Capture the cell that displays the provided text and extract its [x, y] central coordinate. 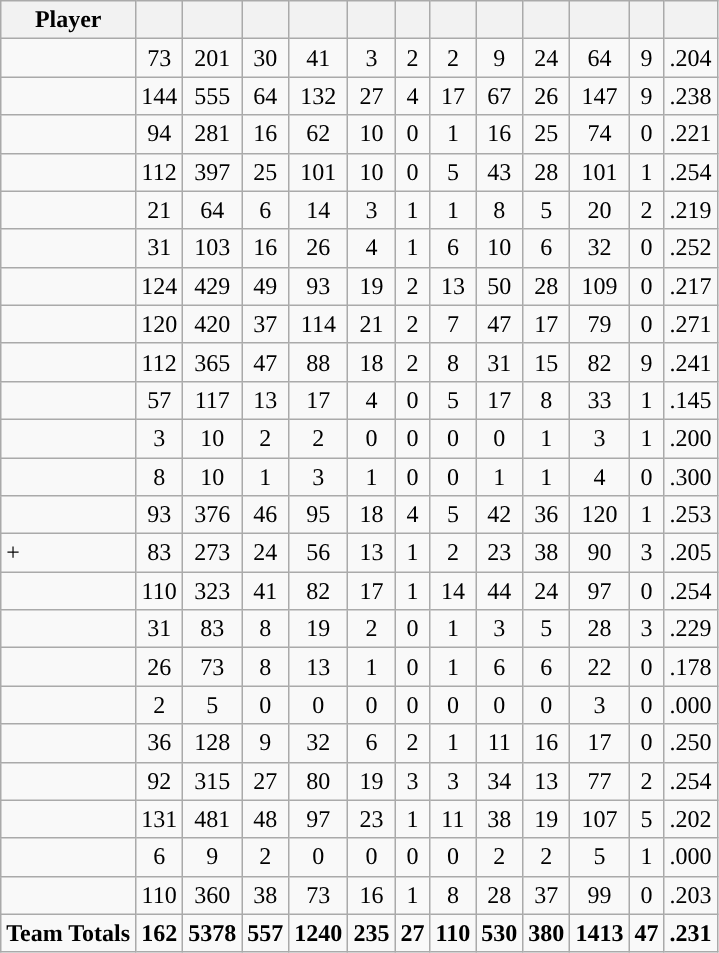
22 [600, 667]
.229 [690, 629]
376 [212, 515]
62 [318, 134]
365 [212, 362]
.252 [690, 248]
44 [500, 591]
315 [212, 781]
Player [68, 20]
94 [160, 134]
131 [160, 819]
Team Totals [68, 933]
557 [266, 933]
20 [600, 210]
481 [212, 819]
46 [266, 515]
1413 [600, 933]
555 [212, 96]
124 [160, 286]
.231 [690, 933]
.253 [690, 515]
.219 [690, 210]
74 [600, 134]
48 [266, 819]
.204 [690, 58]
380 [546, 933]
281 [212, 134]
80 [318, 781]
79 [600, 324]
107 [600, 819]
235 [372, 933]
132 [318, 96]
49 [266, 286]
420 [212, 324]
.202 [690, 819]
162 [160, 933]
88 [318, 362]
7 [453, 324]
128 [212, 743]
429 [212, 286]
.200 [690, 438]
.238 [690, 96]
360 [212, 895]
67 [500, 96]
273 [212, 553]
201 [212, 58]
56 [318, 553]
+ [68, 553]
.178 [690, 667]
.203 [690, 895]
.250 [690, 743]
30 [266, 58]
99 [600, 895]
1240 [318, 933]
.300 [690, 477]
57 [160, 400]
92 [160, 781]
323 [212, 591]
109 [600, 286]
.217 [690, 286]
34 [500, 781]
.241 [690, 362]
50 [500, 286]
77 [600, 781]
.271 [690, 324]
.221 [690, 134]
144 [160, 96]
95 [318, 515]
530 [500, 933]
397 [212, 172]
114 [318, 324]
5378 [212, 933]
43 [500, 172]
.205 [690, 553]
90 [600, 553]
42 [500, 515]
15 [546, 362]
.145 [690, 400]
33 [600, 400]
117 [212, 400]
147 [600, 96]
103 [212, 248]
